Detect which cell encompasses the target text, then output its (x, y) center coordinate. 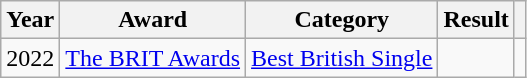
Best British Single (342, 58)
Category (342, 20)
Award (153, 20)
Year (30, 20)
Result (476, 20)
2022 (30, 58)
The BRIT Awards (153, 58)
